Locate the cell with the specified text and output its (x, y) center coordinate. 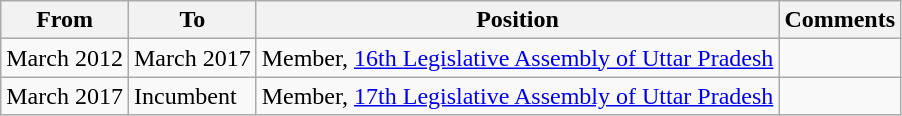
Comments (840, 20)
From (65, 20)
March 2012 (65, 58)
Position (518, 20)
Member, 16th Legislative Assembly of Uttar Pradesh (518, 58)
To (192, 20)
Incumbent (192, 96)
Member, 17th Legislative Assembly of Uttar Pradesh (518, 96)
